Search for the cell housing the specified text and yield its [X, Y] center coordinate. 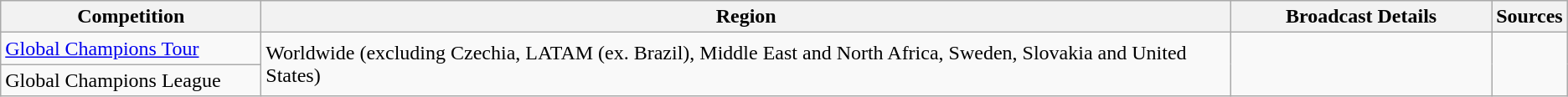
Region [746, 17]
Global Champions Tour [131, 48]
Global Champions League [131, 80]
Broadcast Details [1362, 17]
Sources [1529, 17]
Competition [131, 17]
Worldwide (excluding Czechia, LATAM (ex. Brazil), Middle East and North Africa, Sweden, Slovakia and United States) [746, 64]
